From the cell containing the given text, extract its center point as [X, Y] coordinate. 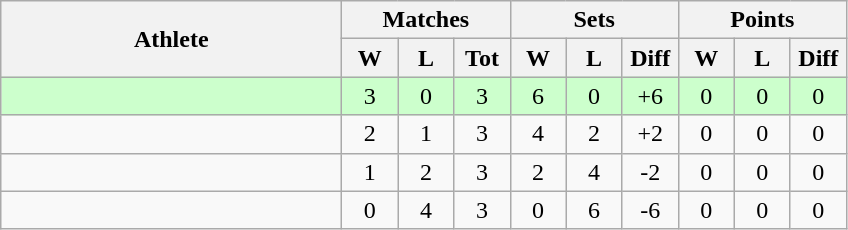
Tot [482, 58]
-2 [650, 172]
Athlete [172, 39]
+2 [650, 134]
Sets [594, 20]
Matches [426, 20]
+6 [650, 96]
Points [762, 20]
-6 [650, 210]
